Determine the [X, Y] coordinate at the center of the cell enclosing the given text.  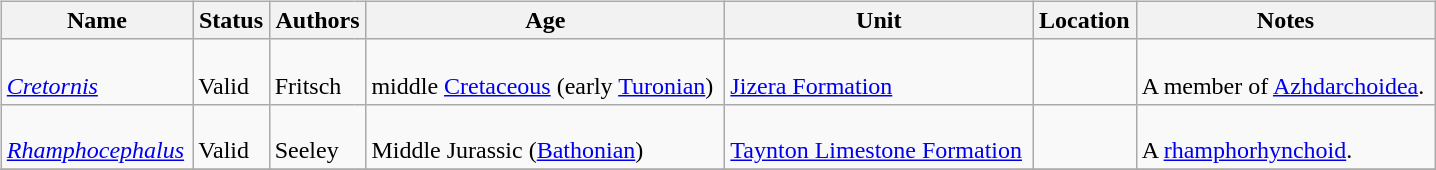
Name [97, 20]
Middle Jurassic (Bathonian) [546, 136]
Age [546, 20]
Authors [318, 20]
Seeley [312, 136]
middle Cretaceous (early Turonian) [546, 72]
Rhamphocephalus [97, 136]
Jizera Formation [879, 72]
Unit [879, 20]
A rhamphorhynchoid. [1286, 136]
A member of Azhdarchoidea. [1286, 72]
Taynton Limestone Formation [879, 136]
Fritsch [312, 72]
Cretornis [97, 72]
Status [231, 20]
Location [1084, 20]
Notes [1286, 20]
